Provide the [X, Y] coordinate of the cell's center where the given text is located.  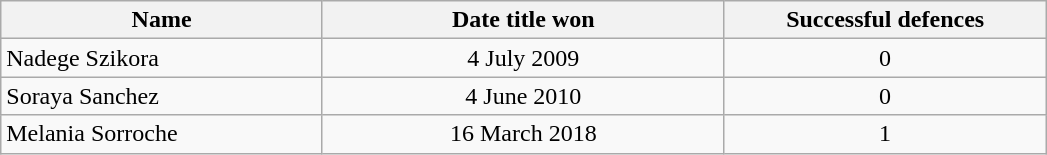
Nadege Szikora [162, 58]
1 [885, 134]
Soraya Sanchez [162, 96]
Melania Sorroche [162, 134]
4 June 2010 [523, 96]
Name [162, 20]
Date title won [523, 20]
4 July 2009 [523, 58]
16 March 2018 [523, 134]
Successful defences [885, 20]
